Search for the cell housing the specified text and yield its [X, Y] center coordinate. 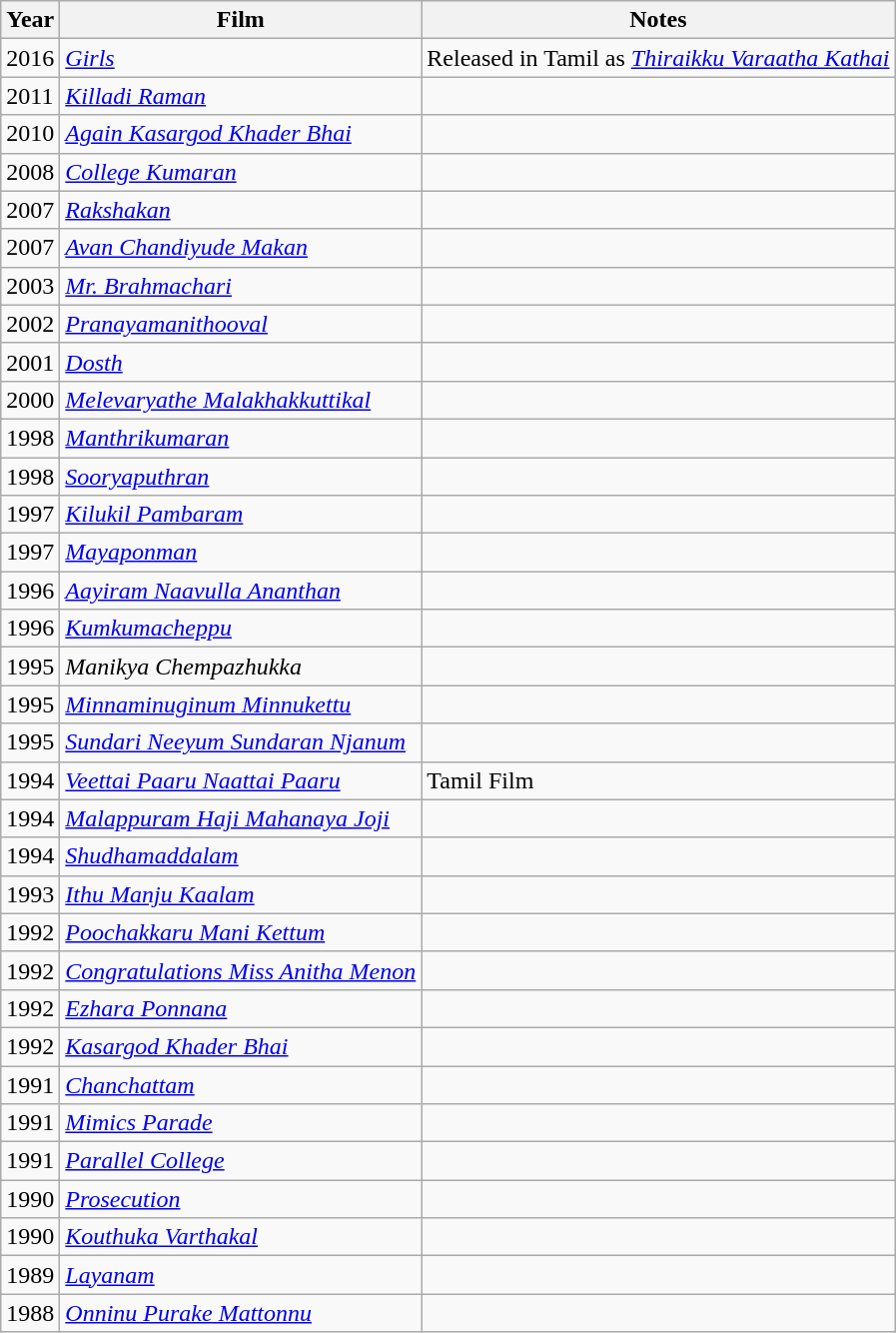
Layanam [241, 1275]
Parallel College [241, 1161]
2001 [30, 362]
Minnaminuginum Minnukettu [241, 704]
Chanchattam [241, 1084]
Killadi Raman [241, 96]
2003 [30, 286]
2010 [30, 134]
Sooryaputhran [241, 477]
1993 [30, 894]
Mr. Brahmachari [241, 286]
Aayiram Naavulla Ananthan [241, 591]
Rakshakan [241, 210]
Girls [241, 58]
Congratulations Miss Anitha Menon [241, 970]
2000 [30, 400]
Kumkumacheppu [241, 629]
Year [30, 20]
Film [241, 20]
Onninu Purake Mattonnu [241, 1313]
1988 [30, 1313]
Notes [658, 20]
2002 [30, 324]
Avan Chandiyude Makan [241, 248]
Ithu Manju Kaalam [241, 894]
2008 [30, 172]
Manthrikumaran [241, 438]
Again Kasargod Khader Bhai [241, 134]
Shudhamaddalam [241, 856]
Mimics Parade [241, 1123]
Dosth [241, 362]
1989 [30, 1275]
College Kumaran [241, 172]
Ezhara Ponnana [241, 1008]
Kilukil Pambaram [241, 515]
Malappuram Haji Mahanaya Joji [241, 818]
2011 [30, 96]
Mayaponman [241, 553]
Sundari Neeyum Sundaran Njanum [241, 742]
Pranayamanithooval [241, 324]
Poochakkaru Mani Kettum [241, 932]
Prosecution [241, 1199]
Released in Tamil as Thiraikku Varaatha Kathai [658, 58]
Veettai Paaru Naattai Paaru [241, 780]
Kasargod Khader Bhai [241, 1046]
Manikya Chempazhukka [241, 666]
Tamil Film [658, 780]
2016 [30, 58]
Kouthuka Varthakal [241, 1237]
Melevaryathe Malakhakkuttikal [241, 400]
